Detect which cell encompasses the target text, then output its (X, Y) center coordinate. 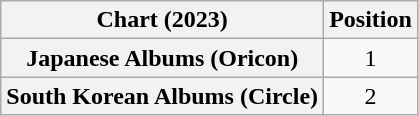
Chart (2023) (162, 20)
2 (371, 96)
1 (371, 58)
Position (371, 20)
South Korean Albums (Circle) (162, 96)
Japanese Albums (Oricon) (162, 58)
